Return the (X, Y) coordinate for the center point of the cell that contains the specified text.  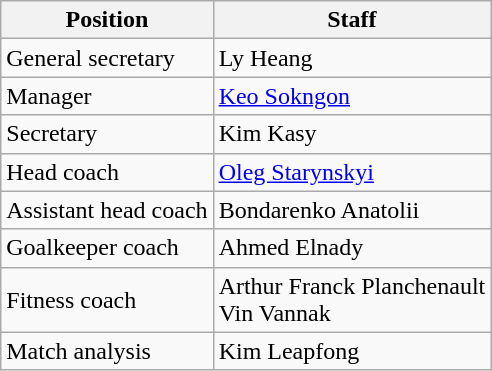
Staff (352, 20)
Secretary (107, 134)
Head coach (107, 172)
Bondarenko Anatolii (352, 210)
Arthur Franck Planchenault Vin Vannak (352, 300)
Kim Kasy (352, 134)
Position (107, 20)
Kim Leapfong (352, 351)
Ly Heang (352, 58)
Assistant head coach (107, 210)
Fitness coach (107, 300)
Keo Sokngon (352, 96)
Goalkeeper coach (107, 248)
Manager (107, 96)
Ahmed Elnady (352, 248)
General secretary (107, 58)
Match analysis (107, 351)
Oleg Starynskyi (352, 172)
